Determine the (x, y) coordinate at the center of the cell enclosing the given text.  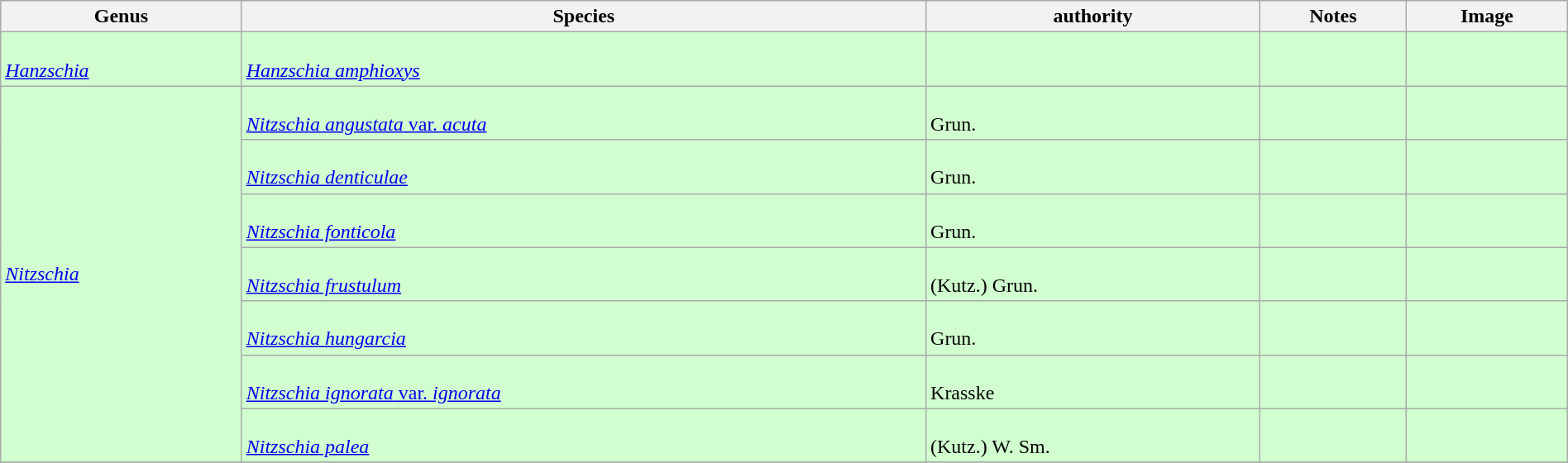
Nitzschia fonticola (584, 220)
Hanzschia (121, 60)
Image (1487, 17)
(Kutz.) Grun. (1093, 274)
Nitzschia angustata var. acuta (584, 112)
Krasske (1093, 382)
Nitzschia palea (584, 435)
Nitzschia frustulum (584, 274)
Nitzschia hungarcia (584, 327)
Notes (1333, 17)
Hanzschia amphioxys (584, 60)
Nitzschia ignorata var. ignorata (584, 382)
authority (1093, 17)
Species (584, 17)
Genus (121, 17)
Nitzschia denticulae (584, 167)
Nitzschia (121, 274)
(Kutz.) W. Sm. (1093, 435)
